Determine the (X, Y) coordinate at the center of the cell enclosing the given text.  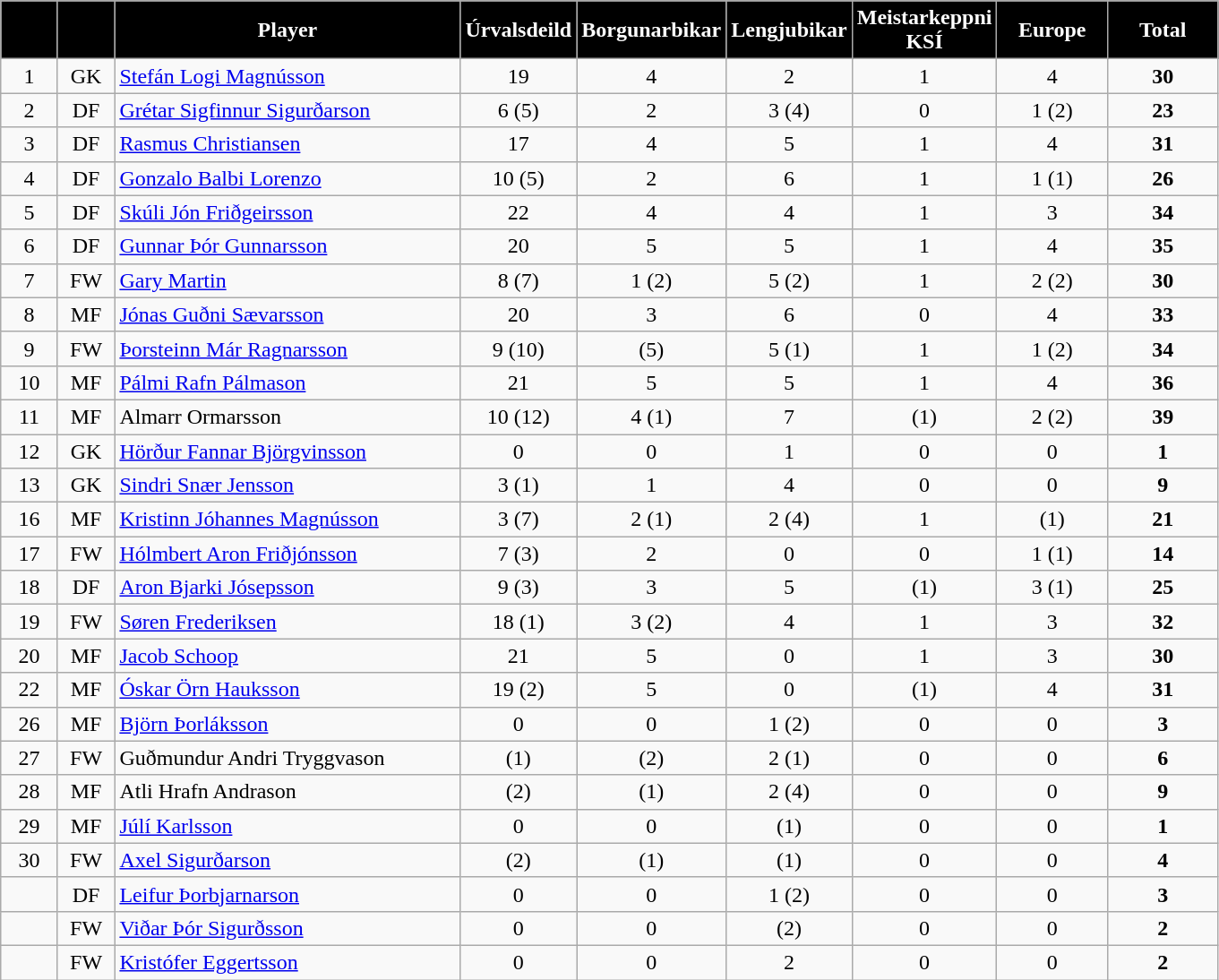
16 (30, 520)
Pálmi Rafn Pálmason (288, 383)
23 (1163, 110)
Søren Frederiksen (288, 622)
9 (10) (519, 348)
7 (3) (519, 554)
Grétar Sigfinnur Sigurðarson (288, 110)
29 (30, 826)
28 (30, 792)
Úrvalsdeild (519, 30)
33 (1163, 314)
Meistarkeppni KSÍ (924, 30)
Kristófer Eggertsson (288, 962)
Europe (1052, 30)
19 (2) (519, 690)
Aron Bjarki Jósepsson (288, 588)
3 (7) (519, 520)
Total (1163, 30)
8 (30, 314)
Guðmundur Andri Tryggvason (288, 758)
Almarr Ormarsson (288, 417)
9 (3) (519, 588)
Þorsteinn Már Ragnarsson (288, 348)
Stefán Logi Magnússon (288, 76)
Hörður Fannar Björgvinsson (288, 451)
Hólmbert Aron Friðjónsson (288, 554)
Gary Martin (288, 280)
6 (5) (519, 110)
Sindri Snær Jensson (288, 486)
10 (30, 383)
13 (30, 486)
3 (2) (652, 622)
Axel Sigurðarson (288, 860)
18 (30, 588)
12 (30, 451)
39 (1163, 417)
10 (5) (519, 178)
Gonzalo Balbi Lorenzo (288, 178)
14 (1163, 554)
Leifur Þorbjarnarson (288, 894)
Jacob Schoop (288, 656)
Skúli Jón Friðgeirsson (288, 212)
10 (12) (519, 417)
(5) (652, 348)
Rasmus Christiansen (288, 144)
11 (30, 417)
8 (7) (519, 280)
32 (1163, 622)
5 (1) (789, 348)
36 (1163, 383)
Borgunarbikar (652, 30)
Player (288, 30)
Viðar Þór Sigurðsson (288, 928)
Óskar Örn Hauksson (288, 690)
27 (30, 758)
Kristinn Jóhannes Magnússon (288, 520)
18 (1) (519, 622)
5 (2) (789, 280)
25 (1163, 588)
35 (1163, 246)
4 (1) (652, 417)
Björn Þorláksson (288, 724)
Júlí Karlsson (288, 826)
Gunnar Þór Gunnarsson (288, 246)
3 (4) (789, 110)
Jónas Guðni Sævarsson (288, 314)
Lengjubikar (789, 30)
Atli Hrafn Andrason (288, 792)
